Provide the (x, y) coordinate of the cell's center where the given text is located.  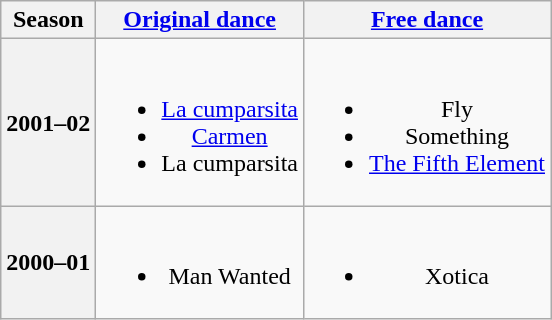
Season (48, 20)
Man Wanted (200, 262)
2000–01 (48, 262)
Fly Something The Fifth Element (426, 122)
Original dance (200, 20)
2001–02 (48, 122)
La cumparsita Carmen La cumparsita (200, 122)
Xotica (426, 262)
Free dance (426, 20)
